For the text-containing cell, return its midpoint in (X, Y) coordinate format. 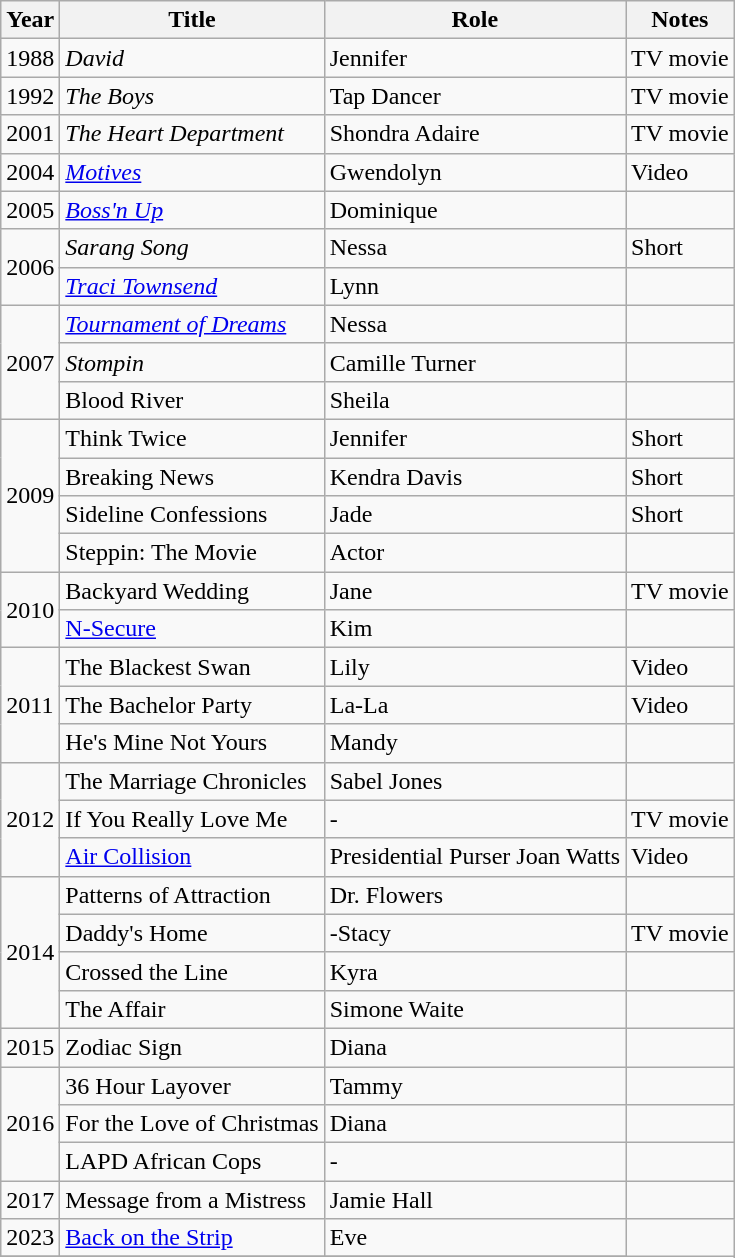
Dominique (474, 210)
2006 (30, 267)
Lily (474, 667)
He's Mine Not Yours (192, 743)
Jade (474, 515)
La-La (474, 705)
Shondra Adaire (474, 134)
Lynn (474, 286)
Jane (474, 591)
Notes (680, 20)
2005 (30, 210)
The Marriage Chronicles (192, 781)
Role (474, 20)
-Stacy (474, 933)
For the Love of Christmas (192, 1124)
Crossed the Line (192, 971)
2009 (30, 495)
Motives (192, 172)
2014 (30, 952)
Air Collision (192, 857)
Blood River (192, 400)
Backyard Wedding (192, 591)
Actor (474, 553)
The Bachelor Party (192, 705)
2010 (30, 610)
Sideline Confessions (192, 515)
The Heart Department (192, 134)
Eve (474, 1238)
Sabel Jones (474, 781)
Gwendolyn (474, 172)
Tap Dancer (474, 96)
Message from a Mistress (192, 1200)
2004 (30, 172)
2012 (30, 819)
2015 (30, 1047)
Kyra (474, 971)
Breaking News (192, 477)
Daddy's Home (192, 933)
Camille Turner (474, 362)
Mandy (474, 743)
Traci Townsend (192, 286)
1988 (30, 58)
Sheila (474, 400)
Tournament of Dreams (192, 324)
Dr. Flowers (474, 895)
2011 (30, 705)
N-Secure (192, 629)
2016 (30, 1123)
Boss'n Up (192, 210)
The Boys (192, 96)
Kim (474, 629)
Sarang Song (192, 248)
If You Really Love Me (192, 819)
2001 (30, 134)
Zodiac Sign (192, 1047)
Jamie Hall (474, 1200)
1992 (30, 96)
Kendra Davis (474, 477)
36 Hour Layover (192, 1085)
2023 (30, 1238)
David (192, 58)
Stompin (192, 362)
2017 (30, 1200)
The Blackest Swan (192, 667)
Back on the Strip (192, 1238)
Steppin: The Movie (192, 553)
LAPD African Cops (192, 1162)
2007 (30, 362)
Think Twice (192, 438)
Presidential Purser Joan Watts (474, 857)
Title (192, 20)
Year (30, 20)
Tammy (474, 1085)
The Affair (192, 1009)
Simone Waite (474, 1009)
Patterns of Attraction (192, 895)
